Scan for the cell matching the given text and deliver its (x, y) coordinate at center. 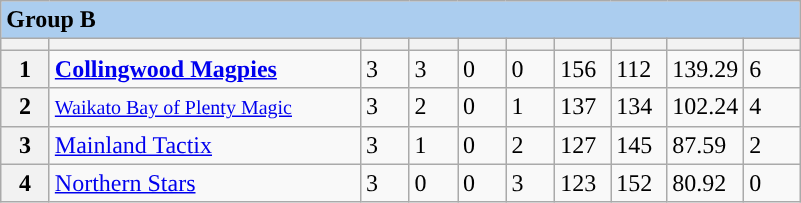
6 (772, 69)
Waikato Bay of Plenty Magic (204, 107)
156 (583, 69)
Northern Stars (204, 183)
123 (583, 183)
137 (583, 107)
102.24 (706, 107)
87.59 (706, 145)
Group B (400, 20)
145 (639, 145)
127 (583, 145)
134 (639, 107)
Collingwood Magpies (204, 69)
139.29 (706, 69)
80.92 (706, 183)
Mainland Tactix (204, 145)
112 (639, 69)
152 (639, 183)
